Provide the [X, Y] coordinate of the cell's center where the given text is located.  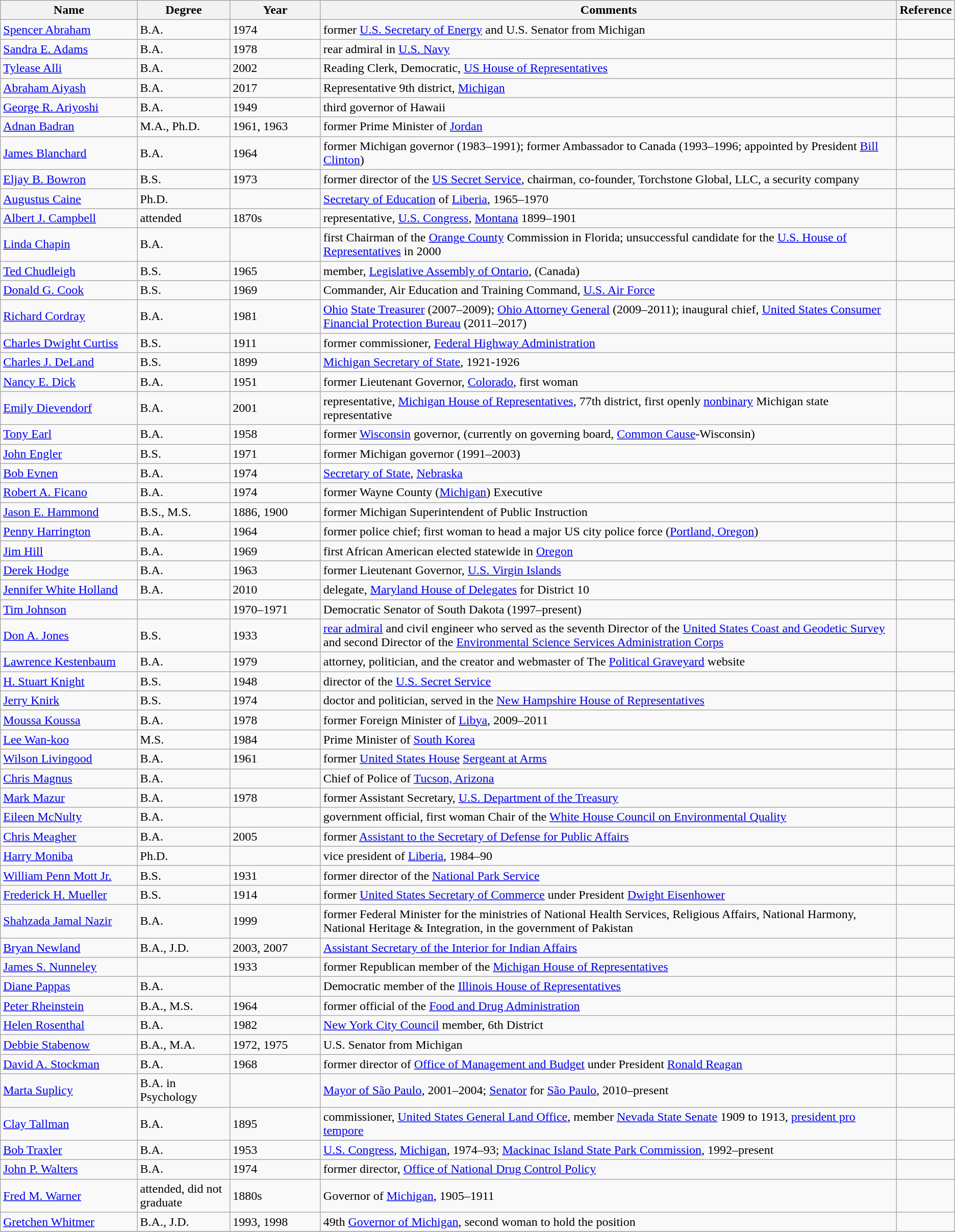
Jennifer White Holland [69, 589]
Secretary of State, Nebraska [609, 473]
Michigan Secretary of State, 1921-1926 [609, 362]
Bryan Newland [69, 948]
William Penn Mott Jr. [69, 875]
representative, U.S. Congress, Montana 1899–1901 [609, 218]
1961 [275, 759]
1951 [275, 382]
Democratic member of the Illinois House of Representatives [609, 987]
former United States House Sergeant at Arms [609, 759]
B.A., M.S. [184, 1006]
former director, Office of National Drug Control Policy [609, 1169]
2017 [275, 88]
B.A. in Psychology [184, 1090]
David A. Stockman [69, 1064]
Mark Mazur [69, 798]
2010 [275, 589]
Democratic Senator of South Dakota (1997–present) [609, 609]
Penny Harrington [69, 531]
1886, 1900 [275, 512]
George R. Ariyoshi [69, 107]
Tylease Alli [69, 68]
1981 [275, 316]
1972, 1975 [275, 1045]
Jason E. Hammond [69, 512]
1965 [275, 271]
former director of the US Secret Service, chairman, co-founder, Torchstone Global, LLC, a security company [609, 179]
former Prime Minister of Jordan [609, 127]
2003, 2007 [275, 948]
Jerry Knirk [69, 701]
Eileen McNulty [69, 817]
Robert A. Ficano [69, 492]
Harry Moniba [69, 856]
former director of the National Park Service [609, 875]
Helen Rosenthal [69, 1025]
Adnan Badran [69, 127]
1984 [275, 740]
Ted Chudleigh [69, 271]
Shahzada Jamal Nazir [69, 921]
1973 [275, 179]
director of the U.S. Secret Service [609, 681]
former director of Office of Management and Budget under President Ronald Reagan [609, 1064]
Representative 9th district, Michigan [609, 88]
former Wisconsin governor, (currently on governing board, Common Cause-Wisconsin) [609, 434]
Year [275, 10]
former United States Secretary of Commerce under President Dwight Eisenhower [609, 895]
Charles J. DeLand [69, 362]
Name [69, 10]
Lawrence Kestenbaum [69, 662]
Ohio State Treasurer (2007–2009); Ohio Attorney General (2009–2011); inaugural chief, United States Consumer Financial Protection Bureau (2011–2017) [609, 316]
49th Governor of Michigan, second woman to hold the position [609, 1222]
B.S., M.S. [184, 512]
Donald G. Cook [69, 290]
Reading Clerk, Democratic, US House of Representatives [609, 68]
commissioner, United States General Land Office, member Nevada State Senate 1909 to 1913, president pro tempore [609, 1124]
M.A., Ph.D. [184, 127]
Albert J. Campbell [69, 218]
member, Legislative Assembly of Ontario, (Canada) [609, 271]
Jim Hill [69, 551]
Prime Minister of South Korea [609, 740]
1899 [275, 362]
attended [184, 218]
first Chairman of the Orange County Commission in Florida; unsuccessful candidate for the U.S. House of Representatives in 2000 [609, 244]
Frederick H. Mueller [69, 895]
1953 [275, 1150]
Linda Chapin [69, 244]
delegate, Maryland House of Delegates for District 10 [609, 589]
Peter Rheinstein [69, 1006]
B.A., M.A. [184, 1045]
government official, first woman Chair of the White House Council on Environmental Quality [609, 817]
doctor and politician, served in the New Hampshire House of Representatives [609, 701]
Clay Tallman [69, 1124]
Diane Pappas [69, 987]
Nancy E. Dick [69, 382]
former commissioner, Federal Highway Administration [609, 343]
John P. Walters [69, 1169]
third governor of Hawaii [609, 107]
1971 [275, 454]
John Engler [69, 454]
1970–1971 [275, 609]
H. Stuart Knight [69, 681]
2002 [275, 68]
former Assistant Secretary, U.S. Department of the Treasury [609, 798]
1958 [275, 434]
1931 [275, 875]
1968 [275, 1064]
New York City Council member, 6th District [609, 1025]
former Assistant to the Secretary of Defense for Public Affairs [609, 836]
Chris Magnus [69, 778]
Bob Traxler [69, 1150]
Mayor of São Paulo, 2001–2004; Senator for São Paulo, 2010–present [609, 1090]
1979 [275, 662]
Assistant Secretary of the Interior for Indian Affairs [609, 948]
1880s [275, 1195]
U.S. Congress, Michigan, 1974–93; Mackinac Island State Park Commission, 1992–present [609, 1150]
Reference [925, 10]
1961, 1963 [275, 127]
attorney, politician, and the creator and webmaster of The Political Graveyard website [609, 662]
James Blanchard [69, 153]
Richard Cordray [69, 316]
Debbie Stabenow [69, 1045]
1982 [275, 1025]
Tony Earl [69, 434]
2005 [275, 836]
former police chief; first woman to head a major US city police force (Portland, Oregon) [609, 531]
Eljay B. Bowron [69, 179]
Spencer Abraham [69, 30]
1914 [275, 895]
1895 [275, 1124]
M.S. [184, 740]
Chief of Police of Tucson, Arizona [609, 778]
1949 [275, 107]
Comments [609, 10]
Emily Dievendorf [69, 408]
1870s [275, 218]
Derek Hodge [69, 570]
former Lieutenant Governor, Colorado, first woman [609, 382]
2001 [275, 408]
former Michigan governor (1991–2003) [609, 454]
Bob Evnen [69, 473]
1948 [275, 681]
attended, did not graduate [184, 1195]
Augustus Caine [69, 199]
Don A. Jones [69, 636]
first African American elected statewide in Oregon [609, 551]
former Foreign Minister of Libya, 2009–2011 [609, 720]
Lee Wan-koo [69, 740]
Wilson Livingood [69, 759]
Abraham Aiyash [69, 88]
Sandra E. Adams [69, 49]
Tim Johnson [69, 609]
Marta Suplicy [69, 1090]
Commander, Air Education and Training Command, U.S. Air Force [609, 290]
Governor of Michigan, 1905–1911 [609, 1195]
1963 [275, 570]
representative, Michigan House of Representatives, 77th district, first openly nonbinary Michigan state representative [609, 408]
Gretchen Whitmer [69, 1222]
1911 [275, 343]
former official of the Food and Drug Administration [609, 1006]
former Michigan Superintendent of Public Instruction [609, 512]
Charles Dwight Curtiss [69, 343]
former Republican member of the Michigan House of Representatives [609, 967]
1993, 1998 [275, 1222]
U.S. Senator from Michigan [609, 1045]
1999 [275, 921]
former Wayne County (Michigan) Executive [609, 492]
Secretary of Education of Liberia, 1965–1970 [609, 199]
Fred M. Warner [69, 1195]
former Michigan governor (1983–1991); former Ambassador to Canada (1993–1996; appointed by President Bill Clinton) [609, 153]
James S. Nunneley [69, 967]
former Lieutenant Governor, U.S. Virgin Islands [609, 570]
Degree [184, 10]
former U.S. Secretary of Energy and U.S. Senator from Michigan [609, 30]
Chris Meagher [69, 836]
Moussa Koussa [69, 720]
rear admiral in U.S. Navy [609, 49]
vice president of Liberia, 1984–90 [609, 856]
